Scan for the cell matching the given text and deliver its (X, Y) coordinate at center. 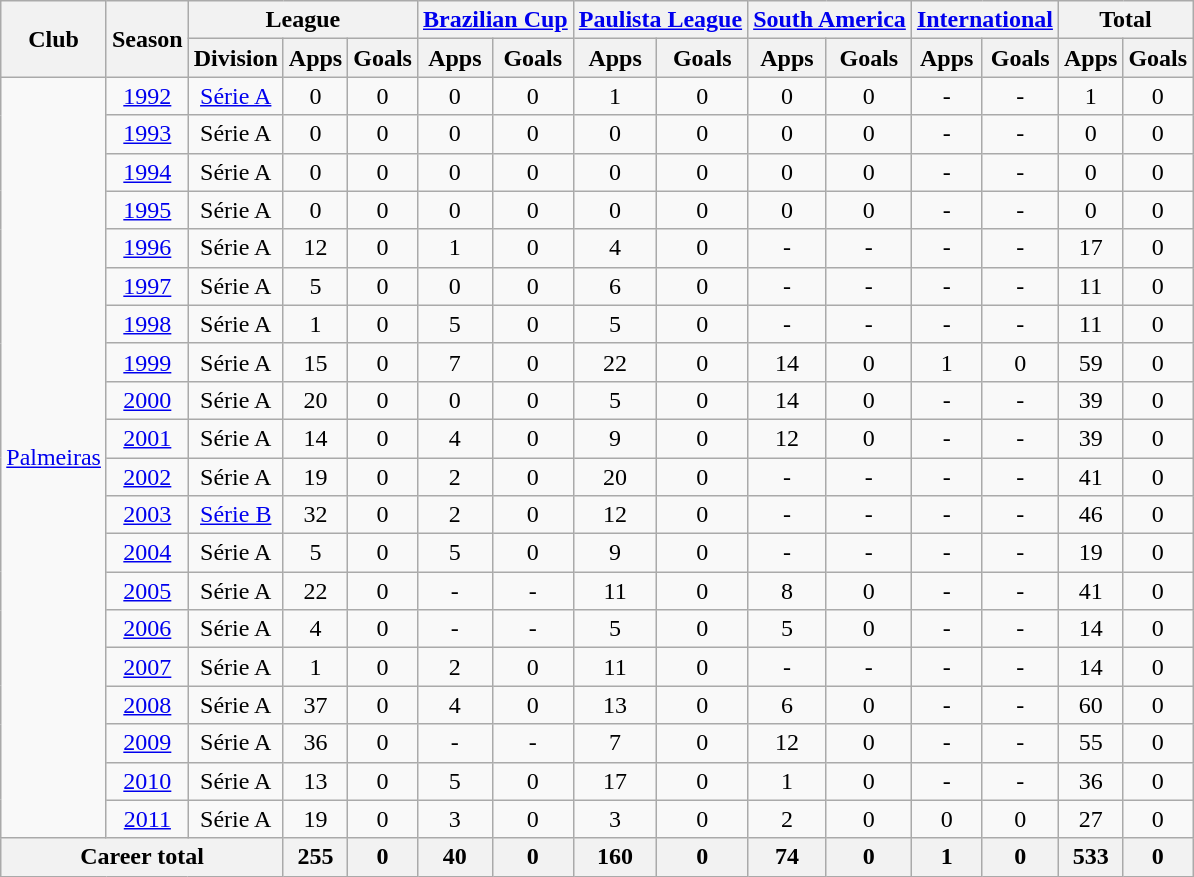
Paulista League (660, 20)
Brazilian Cup (495, 20)
Season (147, 39)
1997 (147, 286)
Division (236, 58)
2001 (147, 438)
League (302, 20)
2010 (147, 781)
International (984, 20)
2002 (147, 477)
32 (315, 515)
South America (830, 20)
533 (1090, 857)
15 (315, 362)
1999 (147, 362)
1996 (147, 248)
55 (1090, 743)
37 (315, 705)
60 (1090, 705)
Série B (236, 515)
8 (788, 591)
2000 (147, 400)
1995 (147, 210)
59 (1090, 362)
1993 (147, 134)
2007 (147, 667)
Palmeiras (54, 458)
27 (1090, 819)
Club (54, 39)
1992 (147, 96)
2011 (147, 819)
1994 (147, 172)
2008 (147, 705)
40 (454, 857)
2005 (147, 591)
46 (1090, 515)
2004 (147, 553)
2006 (147, 629)
255 (315, 857)
Total (1125, 20)
1998 (147, 324)
2009 (147, 743)
74 (788, 857)
Career total (142, 857)
160 (615, 857)
2003 (147, 515)
